Provide the [X, Y] coordinate of the cell's center where the given text is located.  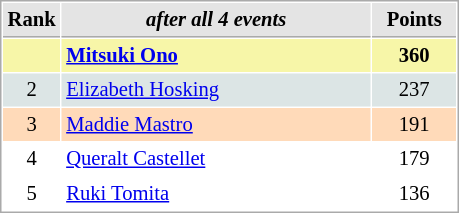
Mitsuki Ono [216, 56]
Ruki Tomita [216, 194]
136 [414, 194]
Elizabeth Hosking [216, 90]
3 [32, 124]
Points [414, 20]
179 [414, 158]
Maddie Mastro [216, 124]
360 [414, 56]
191 [414, 124]
4 [32, 158]
2 [32, 90]
237 [414, 90]
Rank [32, 20]
5 [32, 194]
after all 4 events [216, 20]
Queralt Castellet [216, 158]
